Locate the cell with the specified text and output its (X, Y) center coordinate. 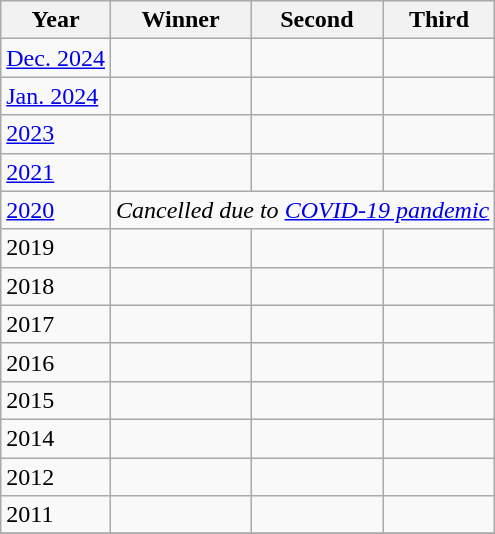
Winner (180, 20)
2011 (56, 515)
Jan. 2024 (56, 96)
2014 (56, 438)
Second (318, 20)
2016 (56, 362)
Dec. 2024 (56, 58)
2017 (56, 324)
2023 (56, 134)
2012 (56, 477)
2020 (56, 210)
Cancelled due to COVID-19 pandemic (302, 210)
Year (56, 20)
2021 (56, 172)
2019 (56, 248)
Third (439, 20)
2018 (56, 286)
2015 (56, 400)
